Provide the [X, Y] coordinate of the cell's center where the given text is located.  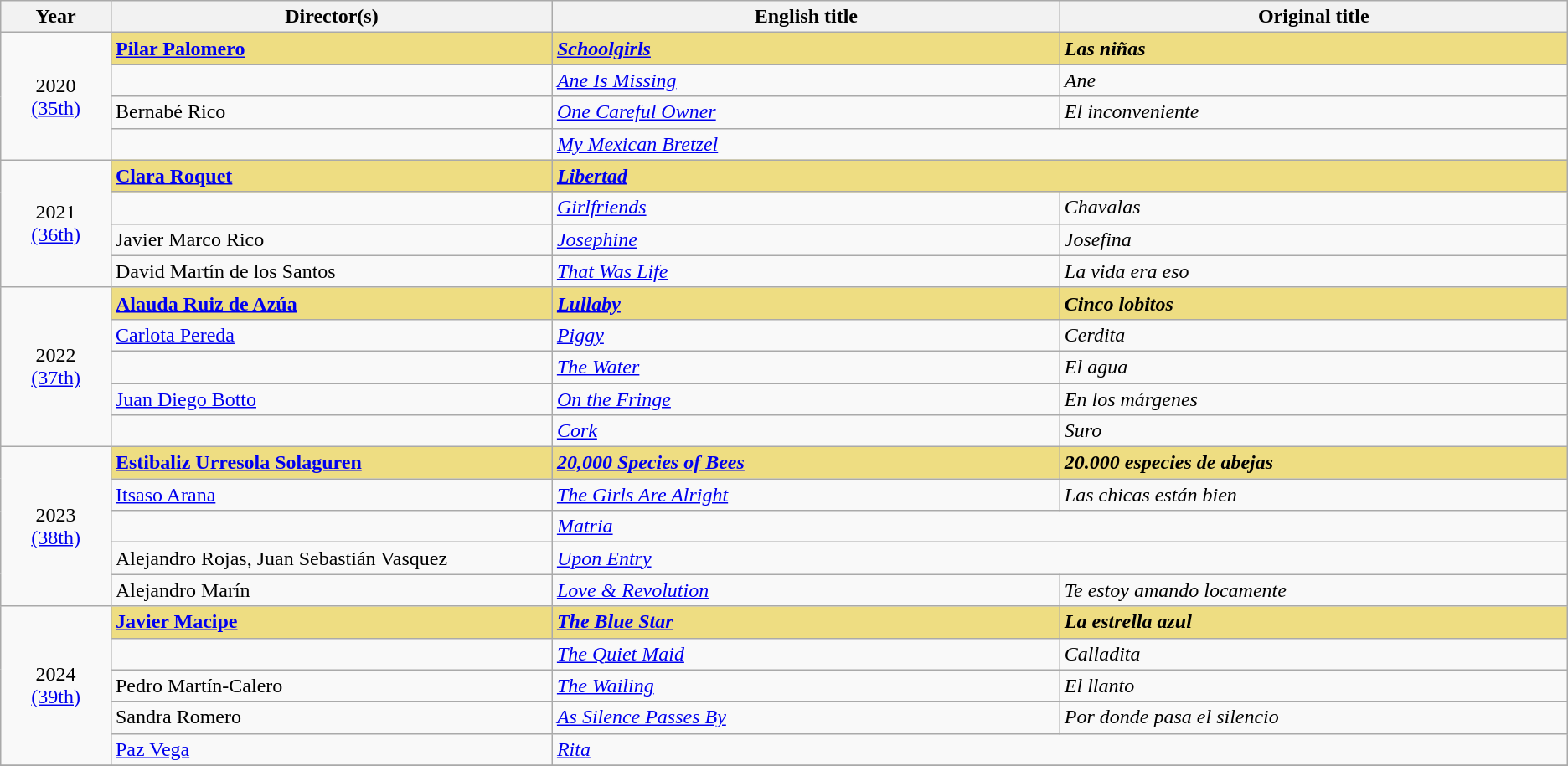
El agua [1313, 367]
The Water [806, 367]
Libertad [1060, 176]
Estibaliz Urresola Solaguren [332, 463]
Chavalas [1313, 208]
My Mexican Bretzel [1060, 144]
La estrella azul [1313, 622]
El llanto [1313, 686]
2023(38th) [56, 527]
El inconveniente [1313, 112]
Suro [1313, 431]
Las chicas están bien [1313, 495]
Juan Diego Botto [332, 399]
2021(36th) [56, 224]
Javier Marco Rico [332, 239]
Por donde pasa el silencio [1313, 717]
Itsaso Arana [332, 495]
The Girls Are Alright [806, 495]
Ane [1313, 80]
The Blue Star [806, 622]
The Wailing [806, 686]
Matria [1060, 527]
Alejandro Rojas, Juan Sebastián Vasquez [332, 558]
Piggy [806, 335]
20,000 Species of Bees [806, 463]
Sandra Romero [332, 717]
Alauda Ruiz de Azúa [332, 303]
Cerdita [1313, 335]
One Careful Owner [806, 112]
Cinco lobitos [1313, 303]
Cork [806, 431]
Original title [1313, 17]
Pedro Martín-Calero [332, 686]
Carlota Pereda [332, 335]
Lullaby [806, 303]
Paz Vega [332, 749]
On the Fringe [806, 399]
That Was Life [806, 271]
Clara Roquet [332, 176]
Ane Is Missing [806, 80]
Director(s) [332, 17]
The Quiet Maid [806, 654]
Year [56, 17]
La vida era eso [1313, 271]
Love & Revolution [806, 590]
English title [806, 17]
En los márgenes [1313, 399]
Te estoy amando locamente [1313, 590]
2020(35th) [56, 96]
Josephine [806, 239]
Calladita [1313, 654]
2022(37th) [56, 367]
Rita [1060, 749]
As Silence Passes By [806, 717]
Javier Macipe [332, 622]
Bernabé Rico [332, 112]
David Martín de los Santos [332, 271]
Upon Entry [1060, 558]
Pilar Palomero [332, 49]
Schoolgirls [806, 49]
Josefina [1313, 239]
Las niñas [1313, 49]
Alejandro Marín [332, 590]
2024(39th) [56, 686]
20.000 especies de abejas [1313, 463]
Girlfriends [806, 208]
